Capture the cell that displays the provided text and extract its [X, Y] central coordinate. 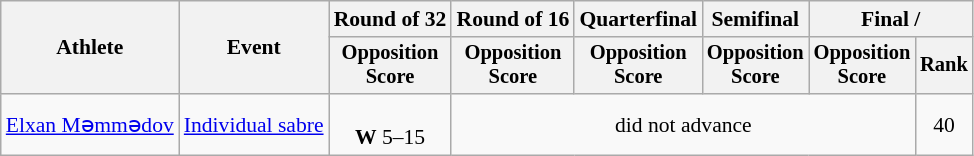
Round of 32 [390, 19]
Athlete [90, 48]
Rank [944, 66]
Event [254, 48]
Individual sabre [254, 124]
Round of 16 [512, 19]
40 [944, 124]
Final / [891, 19]
W 5–15 [390, 124]
did not advance [683, 124]
Quarterfinal [638, 19]
Elxan Məmmədov [90, 124]
Semifinal [756, 19]
